For the text-containing cell, return its midpoint in [x, y] coordinate format. 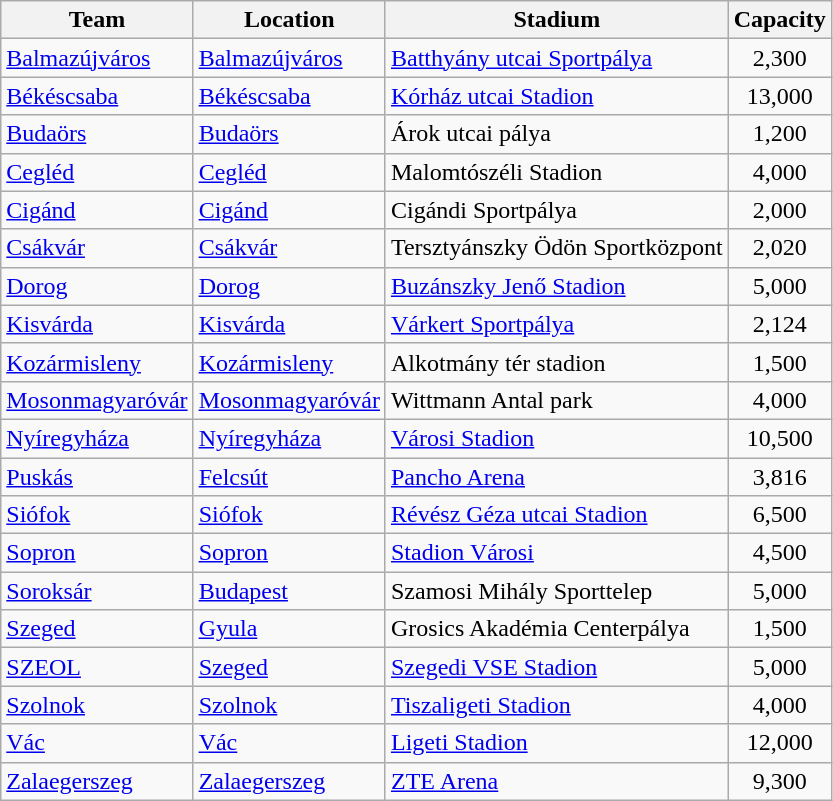
ZTE Arena [556, 781]
13,000 [780, 96]
Wittmann Antal park [556, 400]
6,500 [780, 515]
Soroksár [97, 591]
Cigándi Sportpálya [556, 210]
Batthyány utcai Sportpálya [556, 58]
Szegedi VSE Stadion [556, 667]
Budapest [289, 591]
Location [289, 20]
Révész Géza utcai Stadion [556, 515]
9,300 [780, 781]
Pancho Arena [556, 477]
Grosics Akadémia Centerpálya [556, 629]
Ligeti Stadion [556, 743]
Kórház utcai Stadion [556, 96]
SZEOL [97, 667]
2,124 [780, 324]
Tersztyánszky Ödön Sportközpont [556, 248]
Malomtószéli Stadion [556, 172]
Alkotmány tér stadion [556, 362]
Felcsút [289, 477]
Puskás [97, 477]
10,500 [780, 438]
2,300 [780, 58]
Gyula [289, 629]
2,000 [780, 210]
Stadium [556, 20]
Capacity [780, 20]
3,816 [780, 477]
12,000 [780, 743]
Várkert Sportpálya [556, 324]
Árok utcai pálya [556, 134]
Buzánszky Jenő Stadion [556, 286]
2,020 [780, 248]
Szamosi Mihály Sporttelep [556, 591]
1,200 [780, 134]
4,500 [780, 553]
Team [97, 20]
Városi Stadion [556, 438]
Stadion Városi [556, 553]
Tiszaligeti Stadion [556, 705]
